Identify which cell holds the provided text, then report its [x, y] central coordinate. 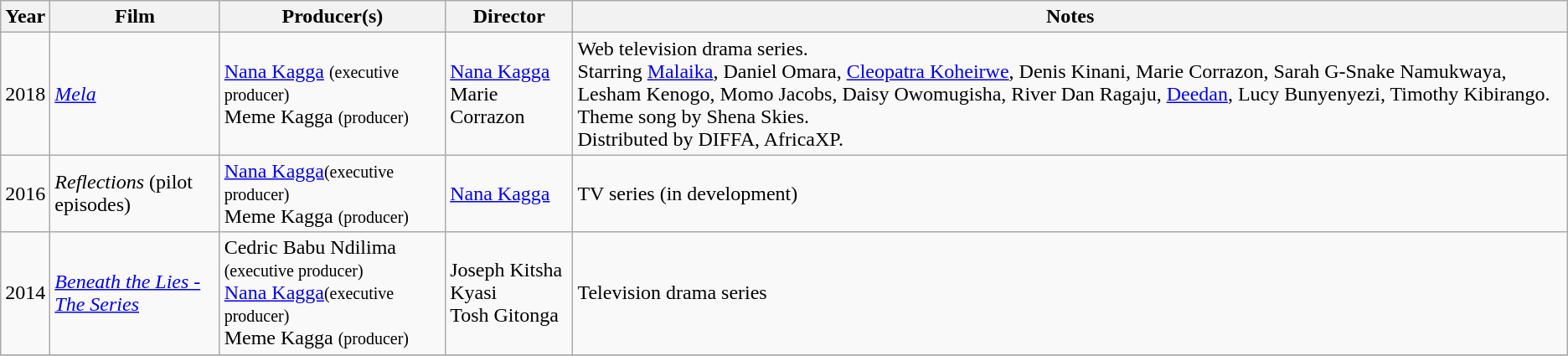
TV series (in development) [1070, 193]
Joseph Kitsha Kyasi Tosh Gitonga [509, 293]
Beneath the Lies - The Series [135, 293]
Mela [135, 94]
Producer(s) [333, 17]
Television drama series [1070, 293]
Nana Kagga(executive producer) Meme Kagga (producer) [333, 193]
Nana Kagga [509, 193]
2018 [25, 94]
Notes [1070, 17]
Nana Kagga Marie Corrazon [509, 94]
Reflections (pilot episodes) [135, 193]
2016 [25, 193]
Director [509, 17]
2014 [25, 293]
Cedric Babu Ndilima (executive producer)Nana Kagga(executive producer)Meme Kagga (producer) [333, 293]
Film [135, 17]
Nana Kagga (executive producer) Meme Kagga (producer) [333, 94]
Year [25, 17]
